Pinpoint the cell where the given text exists, returning its [x, y] midpoint coordinate. 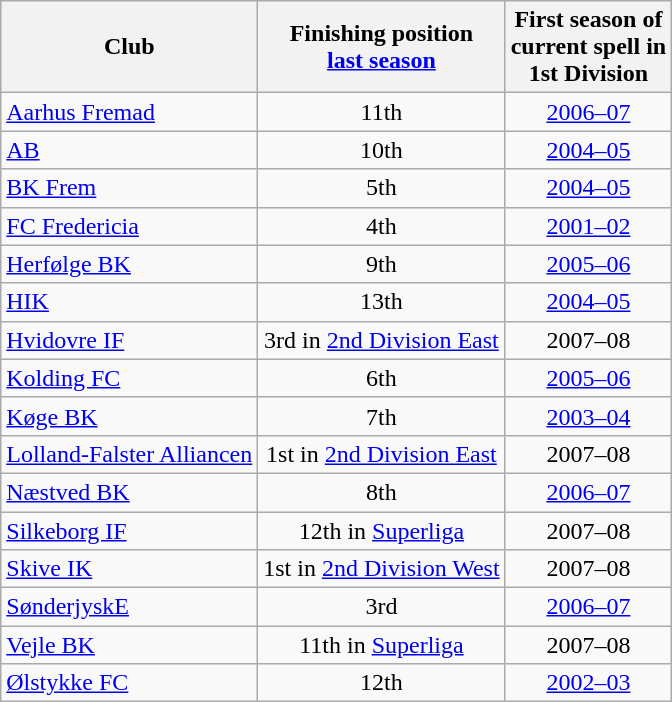
11th [382, 112]
13th [382, 302]
HIK [130, 302]
7th [382, 416]
AB [130, 150]
9th [382, 264]
Vejle BK [130, 645]
3rd [382, 607]
Lolland-Falster Alliancen [130, 454]
BK Frem [130, 188]
Club [130, 47]
11th in Superliga [382, 645]
2001–02 [588, 226]
FC Fredericia [130, 226]
Silkeborg IF [130, 531]
3rd in 2nd Division East [382, 340]
12th in Superliga [382, 531]
1st in 2nd Division East [382, 454]
5th [382, 188]
Hvidovre IF [130, 340]
Kolding FC [130, 378]
Næstved BK [130, 492]
Aarhus Fremad [130, 112]
2002–03 [588, 683]
2003–04 [588, 416]
Køge BK [130, 416]
Skive IK [130, 569]
4th [382, 226]
First season ofcurrent spell in1st Division [588, 47]
Herfølge BK [130, 264]
1st in 2nd Division West [382, 569]
10th [382, 150]
Finishing positionlast season [382, 47]
12th [382, 683]
SønderjyskE [130, 607]
8th [382, 492]
Ølstykke FC [130, 683]
6th [382, 378]
